Pinpoint the cell where the given text exists, returning its (X, Y) midpoint coordinate. 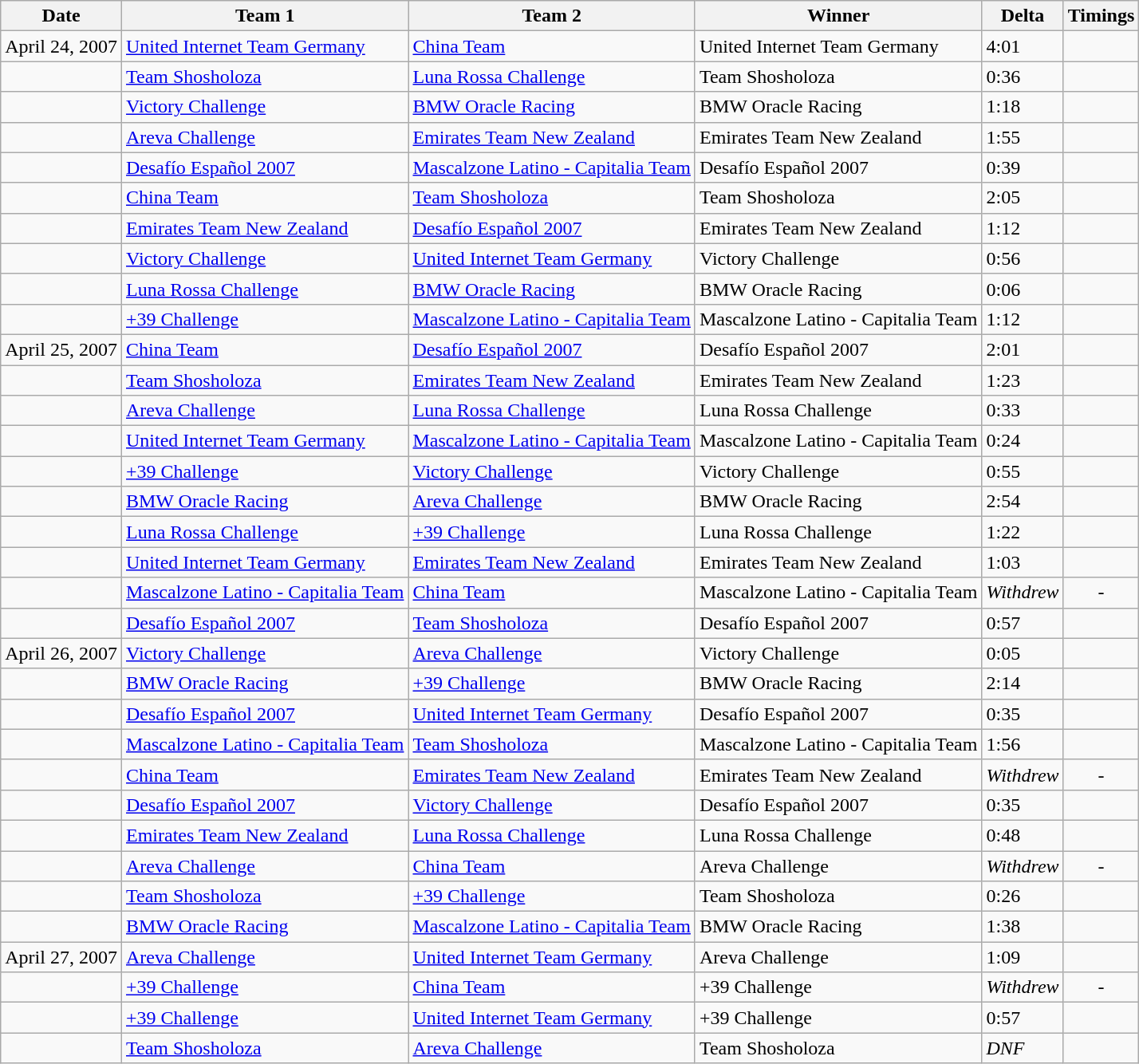
2:54 (1023, 502)
2:05 (1023, 198)
0:06 (1023, 289)
April 24, 2007 (61, 46)
DNF (1023, 1048)
4:01 (1023, 46)
0:56 (1023, 258)
0:36 (1023, 77)
2:01 (1023, 349)
1:18 (1023, 107)
1:23 (1023, 380)
Winner (837, 16)
1:55 (1023, 137)
2:14 (1023, 684)
1:38 (1023, 927)
Team 2 (552, 16)
April 27, 2007 (61, 957)
April 25, 2007 (61, 349)
0:26 (1023, 897)
April 26, 2007 (61, 653)
1:09 (1023, 957)
1:22 (1023, 532)
1:56 (1023, 744)
1:03 (1023, 562)
0:33 (1023, 411)
0:55 (1023, 471)
0:39 (1023, 167)
Team 1 (265, 16)
0:24 (1023, 441)
0:05 (1023, 653)
Delta (1023, 16)
0:48 (1023, 835)
Date (61, 16)
Timings (1101, 16)
